Identify which cell holds the provided text, then report its [x, y] central coordinate. 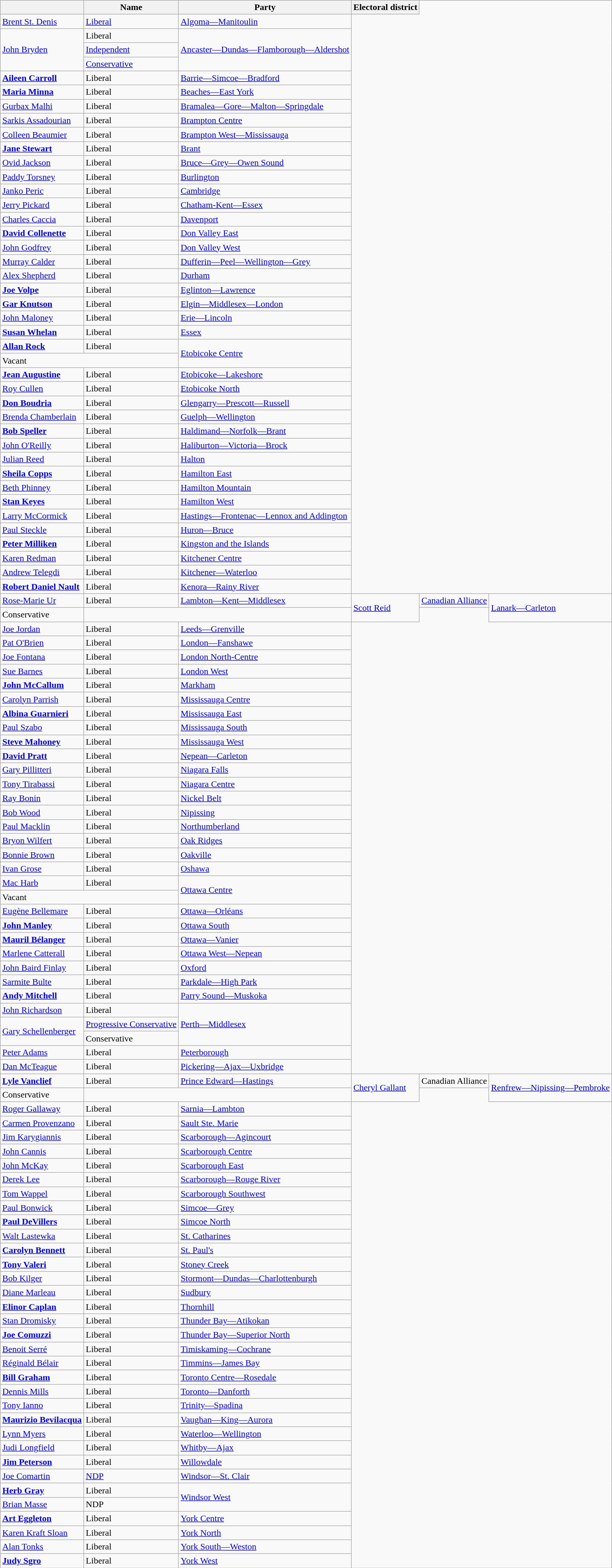
Colleen Beaumier [42, 134]
Prince Edward—Hastings [265, 1081]
Diane Marleau [42, 1292]
Thunder Bay—Atikokan [265, 1321]
John Richardson [42, 1010]
Scarborough—Agincourt [265, 1137]
Jean Augustine [42, 374]
Oak Ridges [265, 840]
Elinor Caplan [42, 1306]
Brant [265, 148]
Allan Rock [42, 346]
Halton [265, 459]
Réginald Bélair [42, 1363]
Bob Speller [42, 431]
Ancaster—Dundas—Flamborough—Aldershot [265, 50]
Derek Lee [42, 1180]
Rose-Marie Ur [42, 600]
Algoma—Manitoulin [265, 22]
Joe Comuzzi [42, 1335]
Judy Sgro [42, 1561]
Chatham-Kent—Essex [265, 205]
Sault Ste. Marie [265, 1123]
Kingston and the Islands [265, 544]
Charles Caccia [42, 219]
Carolyn Bennett [42, 1250]
Toronto Centre—Rosedale [265, 1377]
Oxford [265, 968]
Thornhill [265, 1306]
Name [131, 7]
Stormont—Dundas—Charlottenburgh [265, 1278]
Eglinton—Lawrence [265, 290]
Vaughan—King—Aurora [265, 1420]
York West [265, 1561]
Peter Milliken [42, 544]
Joe Fontana [42, 657]
Leeds—Grenville [265, 629]
Tony Tirabassi [42, 784]
Mississauga South [265, 728]
Sudbury [265, 1292]
Tony Ianno [42, 1405]
Bryon Wilfert [42, 840]
Kenora—Rainy River [265, 586]
Lyle Vanclief [42, 1081]
Timiskaming—Cochrane [265, 1349]
Andy Mitchell [42, 996]
Paul Steckle [42, 530]
Nepean—Carleton [265, 756]
Etobicoke Centre [265, 353]
Brampton Centre [265, 120]
Mississauga West [265, 742]
David Pratt [42, 756]
Peter Adams [42, 1052]
Albina Guarnieri [42, 714]
Glengarry—Prescott—Russell [265, 403]
Lanark—Carleton [550, 607]
Hamilton Mountain [265, 488]
John Maloney [42, 318]
Stoney Creek [265, 1264]
Tony Valeri [42, 1264]
Ottawa Centre [265, 890]
Electoral district [385, 7]
Alex Shepherd [42, 276]
Joe Jordan [42, 629]
Scarborough East [265, 1165]
York North [265, 1533]
Cambridge [265, 191]
Paul Szabo [42, 728]
Bonnie Brown [42, 854]
Simcoe North [265, 1222]
Ottawa—Orléans [265, 911]
Stan Keyes [42, 502]
Mac Harb [42, 883]
Nipissing [265, 812]
John Bryden [42, 50]
Paddy Torsney [42, 177]
Lambton—Kent—Middlesex [265, 600]
Simcoe—Grey [265, 1208]
Windsor West [265, 1497]
Scott Reid [385, 607]
Andrew Telegdi [42, 572]
Dennis Mills [42, 1391]
Paul Macklin [42, 826]
Don Valley West [265, 247]
Jane Stewart [42, 148]
Ovid Jackson [42, 163]
Scarborough—Rouge River [265, 1180]
David Collenette [42, 233]
Barrie—Simcoe—Bradford [265, 78]
Joe Volpe [42, 290]
Ottawa—Vanier [265, 939]
Maria Minna [42, 92]
Dufferin—Peel—Wellington—Grey [265, 262]
Brenda Chamberlain [42, 417]
Tom Wappel [42, 1194]
Oshawa [265, 869]
Larry McCormick [42, 516]
John McCallum [42, 685]
St. Catharines [265, 1236]
Hamilton East [265, 473]
Haliburton—Victoria—Brock [265, 445]
Roy Cullen [42, 388]
Mauril Bélanger [42, 939]
St. Paul's [265, 1250]
Markham [265, 685]
Aileen Carroll [42, 78]
Durham [265, 276]
John Manley [42, 925]
Willowdale [265, 1462]
Davenport [265, 219]
Sarnia—Lambton [265, 1109]
Hastings—Frontenac—Lennox and Addington [265, 516]
Erie—Lincoln [265, 318]
Jim Peterson [42, 1462]
Timmins—James Bay [265, 1363]
John McKay [42, 1165]
Steve Mahoney [42, 742]
Murray Calder [42, 262]
Oakville [265, 854]
Thunder Bay—Superior North [265, 1335]
Walt Lastewka [42, 1236]
Essex [265, 332]
Don Boudria [42, 403]
Joe Comartin [42, 1476]
Sarmite Bulte [42, 982]
Renfrew—Nipissing—Pembroke [550, 1088]
Toronto—Danforth [265, 1391]
Hamilton West [265, 502]
London North-Centre [265, 657]
Ottawa West—Nepean [265, 954]
Benoit Serré [42, 1349]
Waterloo—Wellington [265, 1434]
Don Valley East [265, 233]
Carmen Provenzano [42, 1123]
Beth Phinney [42, 488]
Alan Tonks [42, 1547]
Bob Wood [42, 812]
Ivan Grose [42, 869]
Nickel Belt [265, 798]
Mississauga Centre [265, 699]
Pickering—Ajax—Uxbridge [265, 1066]
Eugène Bellemare [42, 911]
Gar Knutson [42, 304]
Paul DeVillers [42, 1222]
Guelph—Wellington [265, 417]
Windsor—St. Clair [265, 1476]
Brian Masse [42, 1504]
Independent [131, 50]
Peterborough [265, 1052]
London West [265, 671]
Burlington [265, 177]
Maurizio Bevilacqua [42, 1420]
John O'Reilly [42, 445]
Ottawa South [265, 925]
Ray Bonin [42, 798]
Janko Peric [42, 191]
Haldimand—Norfolk—Brant [265, 431]
Brent St. Denis [42, 22]
Sue Barnes [42, 671]
Beaches—East York [265, 92]
Party [265, 7]
Bruce—Grey—Owen Sound [265, 163]
Herb Gray [42, 1490]
Elgin—Middlesex—London [265, 304]
John Godfrey [42, 247]
London—Fanshawe [265, 643]
Niagara Centre [265, 784]
Kitchener—Waterloo [265, 572]
Trinity—Spadina [265, 1405]
Parkdale—High Park [265, 982]
Etobicoke North [265, 388]
Sheila Copps [42, 473]
Karen Redman [42, 558]
Paul Bonwick [42, 1208]
Robert Daniel Nault [42, 586]
York South—Weston [265, 1547]
Dan McTeague [42, 1066]
Susan Whelan [42, 332]
Judi Longfield [42, 1448]
Jim Karygiannis [42, 1137]
Bob Kilger [42, 1278]
Mississauga East [265, 714]
Parry Sound—Muskoka [265, 996]
Gary Schellenberger [42, 1031]
Cheryl Gallant [385, 1088]
Bill Graham [42, 1377]
Northumberland [265, 826]
Sarkis Assadourian [42, 120]
Jerry Pickard [42, 205]
Brampton West—Mississauga [265, 134]
John Baird Finlay [42, 968]
Scarborough Centre [265, 1151]
Art Eggleton [42, 1518]
Scarborough Southwest [265, 1194]
Julian Reed [42, 459]
Karen Kraft Sloan [42, 1533]
Pat O'Brien [42, 643]
Kitchener Centre [265, 558]
Gary Pillitteri [42, 770]
Stan Dromisky [42, 1321]
Progressive Conservative [131, 1024]
Gurbax Malhi [42, 106]
Roger Gallaway [42, 1109]
Carolyn Parrish [42, 699]
John Cannis [42, 1151]
Niagara Falls [265, 770]
Lynn Myers [42, 1434]
Bramalea—Gore—Malton—Springdale [265, 106]
Perth—Middlesex [265, 1024]
York Centre [265, 1518]
Etobicoke—Lakeshore [265, 374]
Marlene Catterall [42, 954]
Huron—Bruce [265, 530]
Whitby—Ajax [265, 1448]
